Return (X, Y) of the center of cell containing provided text 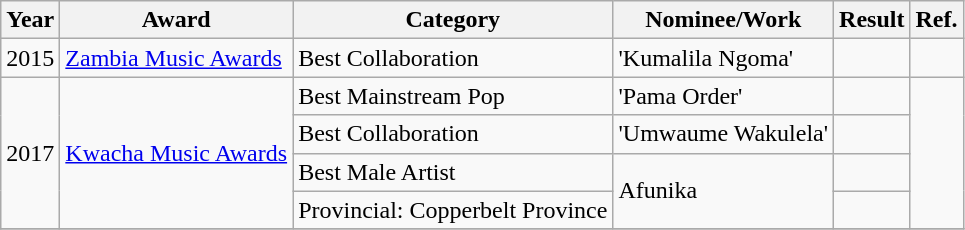
Best Male Artist (453, 172)
Afunika (724, 191)
Provincial: Copperbelt Province (453, 210)
Zambia Music Awards (176, 58)
'Pama Order' (724, 96)
Nominee/Work (724, 20)
Award (176, 20)
'Umwaume Wakulela' (724, 134)
Result (872, 20)
Ref. (936, 20)
Kwacha Music Awards (176, 153)
Best Mainstream Pop (453, 96)
Category (453, 20)
Year (30, 20)
2017 (30, 153)
'Kumalila Ngoma' (724, 58)
2015 (30, 58)
